Scan for the cell matching the given text and deliver its (X, Y) coordinate at center. 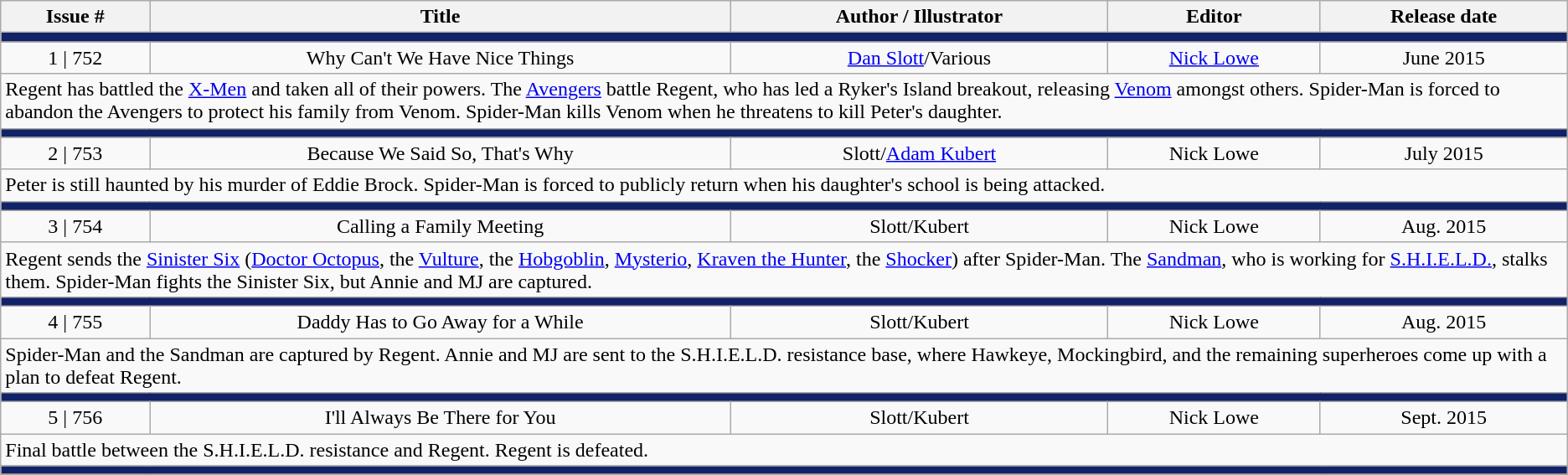
Sept. 2015 (1444, 418)
Final battle between the S.H.I.E.L.D. resistance and Regent. Regent is defeated. (784, 450)
Author / Illustrator (919, 17)
Dan Slott/Various (919, 58)
Daddy Has to Go Away for a While (441, 322)
Title (441, 17)
Peter is still haunted by his murder of Eddie Brock. Spider-Man is forced to publicly return when his daughter's school is being attacked. (784, 185)
2 | 753 (75, 153)
Issue # (75, 17)
4 | 755 (75, 322)
5 | 756 (75, 418)
Editor (1215, 17)
Slott/Adam Kubert (919, 153)
Release date (1444, 17)
Because We Said So, That's Why (441, 153)
I'll Always Be There for You (441, 418)
3 | 754 (75, 226)
1 | 752 (75, 58)
Why Can't We Have Nice Things (441, 58)
Calling a Family Meeting (441, 226)
June 2015 (1444, 58)
July 2015 (1444, 153)
